Return (x, y) of the center of cell containing provided text 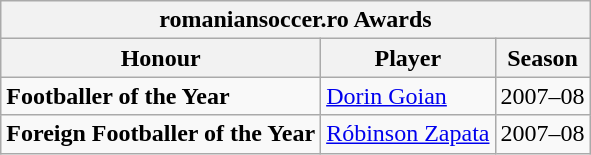
Foreign Footballer of the Year (161, 134)
romaniansoccer.ro Awards (296, 20)
Season (542, 58)
Footballer of the Year (161, 96)
Player (408, 58)
Dorin Goian (408, 96)
Honour (161, 58)
Róbinson Zapata (408, 134)
